Pinpoint the cell where the given text exists, returning its (X, Y) midpoint coordinate. 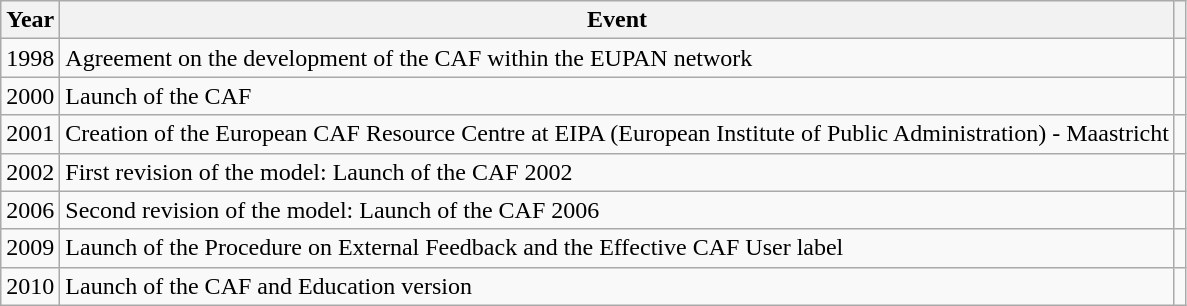
Event (618, 20)
1998 (30, 58)
2002 (30, 172)
Year (30, 20)
Creation of the European CAF Resource Centre at EIPA (European Institute of Public Administration) - Maastricht (618, 134)
2010 (30, 286)
2000 (30, 96)
Launch of the CAF and Education version (618, 286)
Launch of the Procedure on External Feedback and the Effective CAF User label (618, 248)
First revision of the model: Launch of the CAF 2002 (618, 172)
2009 (30, 248)
2006 (30, 210)
Launch of the CAF (618, 96)
2001 (30, 134)
Second revision of the model: Launch of the CAF 2006 (618, 210)
Agreement on the development of the CAF within the EUPAN network (618, 58)
